Provide the (X, Y) coordinate of the cell's center where the given text is located.  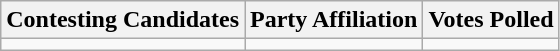
Votes Polled (491, 20)
Party Affiliation (334, 20)
Contesting Candidates (123, 20)
